Capture the cell that displays the provided text and extract its [x, y] central coordinate. 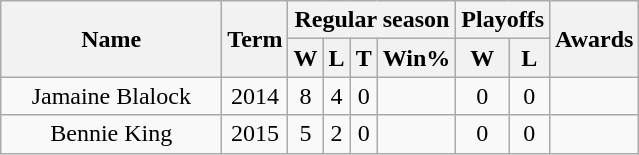
Name [112, 39]
Win% [416, 58]
2015 [255, 134]
2014 [255, 96]
T [364, 58]
Awards [594, 39]
Term [255, 39]
2 [336, 134]
8 [306, 96]
5 [306, 134]
Jamaine Blalock [112, 96]
4 [336, 96]
Bennie King [112, 134]
Regular season [372, 20]
Playoffs [503, 20]
